Pinpoint the cell where the given text exists, returning its (X, Y) midpoint coordinate. 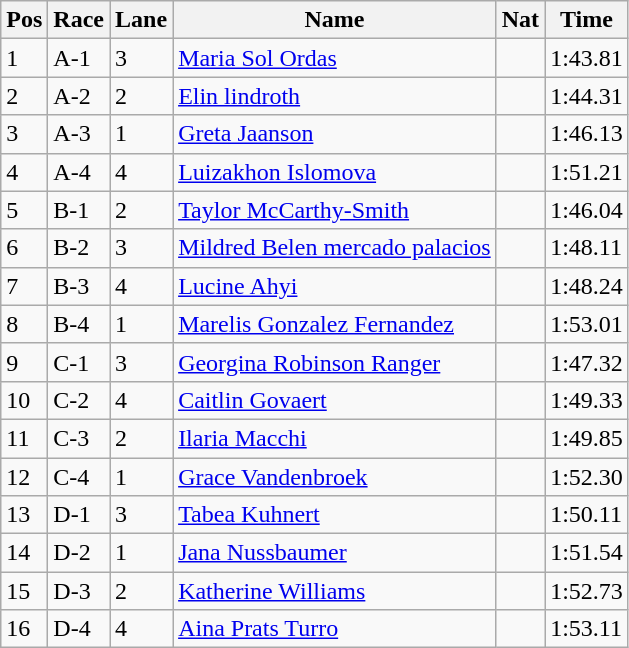
A-3 (79, 134)
D-2 (79, 553)
Marelis Gonzalez Fernandez (335, 324)
15 (24, 591)
C-1 (79, 362)
B-4 (79, 324)
Aina Prats Turro (335, 629)
9 (24, 362)
13 (24, 515)
Elin lindroth (335, 96)
A-1 (79, 58)
1:52.30 (587, 477)
Lucine Ahyi (335, 286)
D-1 (79, 515)
Caitlin Govaert (335, 400)
Maria Sol Ordas (335, 58)
Grace Vandenbroek (335, 477)
B-2 (79, 248)
1:44.31 (587, 96)
1:50.11 (587, 515)
10 (24, 400)
Taylor McCarthy-Smith (335, 210)
Race (79, 20)
1:46.13 (587, 134)
6 (24, 248)
Tabea Kuhnert (335, 515)
1:51.21 (587, 172)
1:48.24 (587, 286)
1:53.01 (587, 324)
1:43.81 (587, 58)
11 (24, 438)
1:49.85 (587, 438)
Georgina Robinson Ranger (335, 362)
1:51.54 (587, 553)
7 (24, 286)
B-1 (79, 210)
16 (24, 629)
5 (24, 210)
A-4 (79, 172)
1:49.33 (587, 400)
C-2 (79, 400)
C-4 (79, 477)
D-3 (79, 591)
1:47.32 (587, 362)
B-3 (79, 286)
14 (24, 553)
D-4 (79, 629)
1:46.04 (587, 210)
Greta Jaanson (335, 134)
8 (24, 324)
1:48.11 (587, 248)
Mildred Belen mercado palacios (335, 248)
A-2 (79, 96)
1:53.11 (587, 629)
C-3 (79, 438)
1:52.73 (587, 591)
Katherine Williams (335, 591)
12 (24, 477)
Pos (24, 20)
Name (335, 20)
Jana Nussbaumer (335, 553)
Ilaria Macchi (335, 438)
Nat (520, 20)
Lane (142, 20)
Time (587, 20)
Luizakhon Islomova (335, 172)
